Extract the [X, Y] coordinate from the center of the cell holding the provided text.  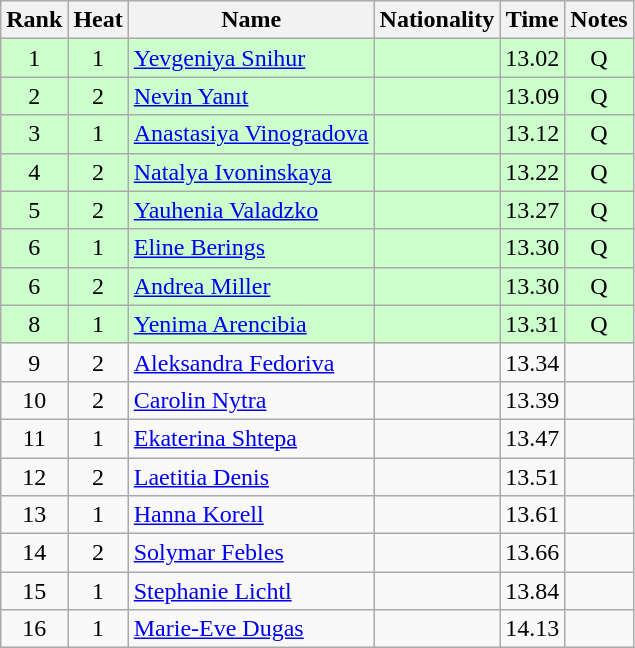
14.13 [532, 629]
11 [34, 438]
13.51 [532, 477]
Solymar Febles [251, 553]
Notes [599, 20]
13.12 [532, 134]
13.09 [532, 96]
Ekaterina Shtepa [251, 438]
13.84 [532, 591]
15 [34, 591]
12 [34, 477]
Time [532, 20]
13.47 [532, 438]
Andrea Miller [251, 286]
Laetitia Denis [251, 477]
13.34 [532, 362]
Hanna Korell [251, 515]
Name [251, 20]
Heat [98, 20]
13.39 [532, 400]
13.61 [532, 515]
13.02 [532, 58]
Nationality [437, 20]
8 [34, 324]
Rank [34, 20]
Yevgeniya Snihur [251, 58]
5 [34, 210]
Yenima Arencibia [251, 324]
Aleksandra Fedoriva [251, 362]
Eline Berings [251, 248]
13.22 [532, 172]
10 [34, 400]
13.31 [532, 324]
Yauhenia Valadzko [251, 210]
16 [34, 629]
13 [34, 515]
9 [34, 362]
Anastasiya Vinogradova [251, 134]
Stephanie Lichtl [251, 591]
14 [34, 553]
Carolin Nytra [251, 400]
13.66 [532, 553]
13.27 [532, 210]
Natalya Ivoninskaya [251, 172]
Marie-Eve Dugas [251, 629]
Nevin Yanıt [251, 96]
3 [34, 134]
4 [34, 172]
